Scan for the cell matching the given text and deliver its (x, y) coordinate at center. 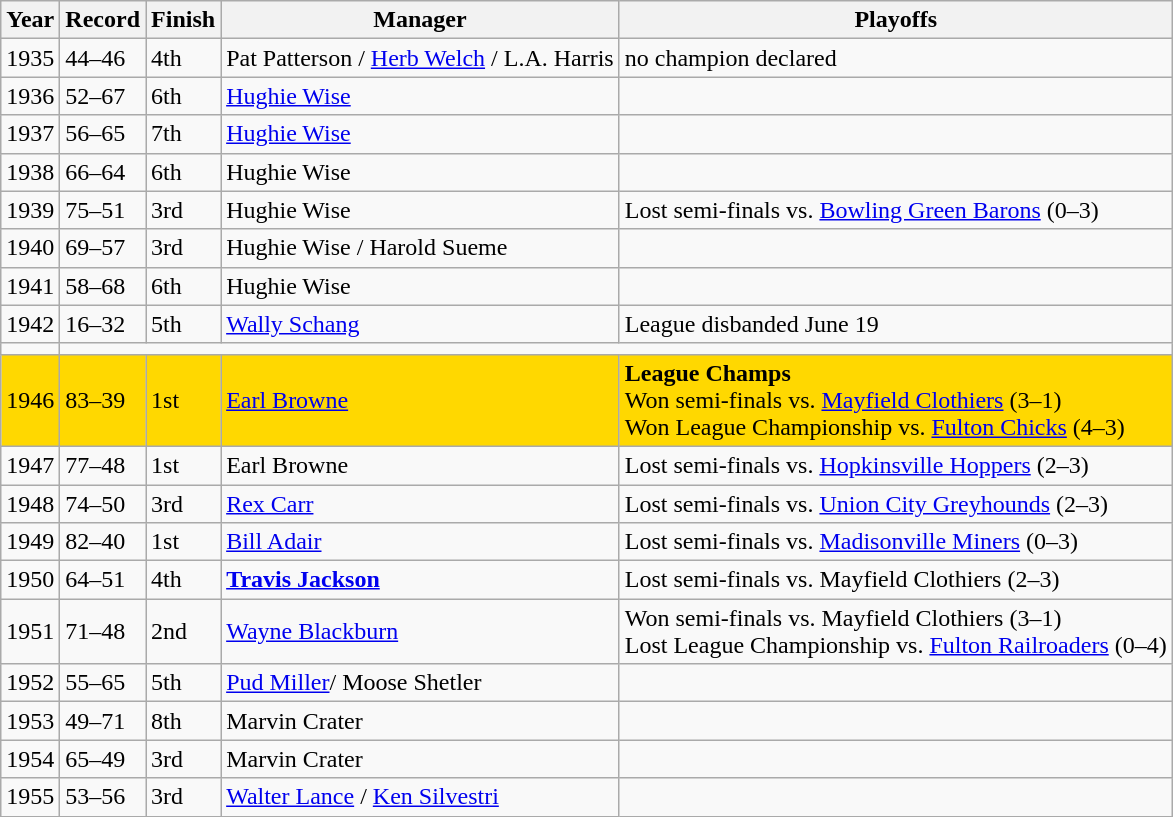
Lost semi-finals vs. Union City Greyhounds (2–3) (896, 503)
Bill Adair (420, 542)
83–39 (103, 400)
56–65 (103, 134)
49–71 (103, 721)
1955 (30, 797)
Lost semi-finals vs. Hopkinsville Hoppers (2–3) (896, 465)
82–40 (103, 542)
Hughie Wise / Harold Sueme (420, 248)
1936 (30, 96)
Rex Carr (420, 503)
1938 (30, 172)
1937 (30, 134)
1949 (30, 542)
1948 (30, 503)
1947 (30, 465)
74–50 (103, 503)
Year (30, 20)
1952 (30, 683)
7th (184, 134)
Pat Patterson / Herb Welch / L.A. Harris (420, 58)
Playoffs (896, 20)
58–68 (103, 286)
66–64 (103, 172)
1939 (30, 210)
League ChampsWon semi-finals vs. Mayfield Clothiers (3–1) Won League Championship vs. Fulton Chicks (4–3) (896, 400)
Record (103, 20)
no champion declared (896, 58)
44–46 (103, 58)
1954 (30, 759)
1940 (30, 248)
Manager (420, 20)
8th (184, 721)
Travis Jackson (420, 580)
65–49 (103, 759)
55–65 (103, 683)
Pud Miller/ Moose Shetler (420, 683)
1941 (30, 286)
71–48 (103, 632)
Lost semi-finals vs. Mayfield Clothiers (2–3) (896, 580)
77–48 (103, 465)
64–51 (103, 580)
1951 (30, 632)
1935 (30, 58)
Lost semi-finals vs. Madisonville Miners (0–3) (896, 542)
1946 (30, 400)
Finish (184, 20)
Won semi-finals vs. Mayfield Clothiers (3–1) Lost League Championship vs. Fulton Railroaders (0–4) (896, 632)
16–32 (103, 324)
53–56 (103, 797)
Wally Schang (420, 324)
1942 (30, 324)
Walter Lance / Ken Silvestri (420, 797)
Wayne Blackburn (420, 632)
1953 (30, 721)
1950 (30, 580)
69–57 (103, 248)
League disbanded June 19 (896, 324)
Lost semi-finals vs. Bowling Green Barons (0–3) (896, 210)
52–67 (103, 96)
75–51 (103, 210)
2nd (184, 632)
